From the cell containing the given text, extract its center point as [x, y] coordinate. 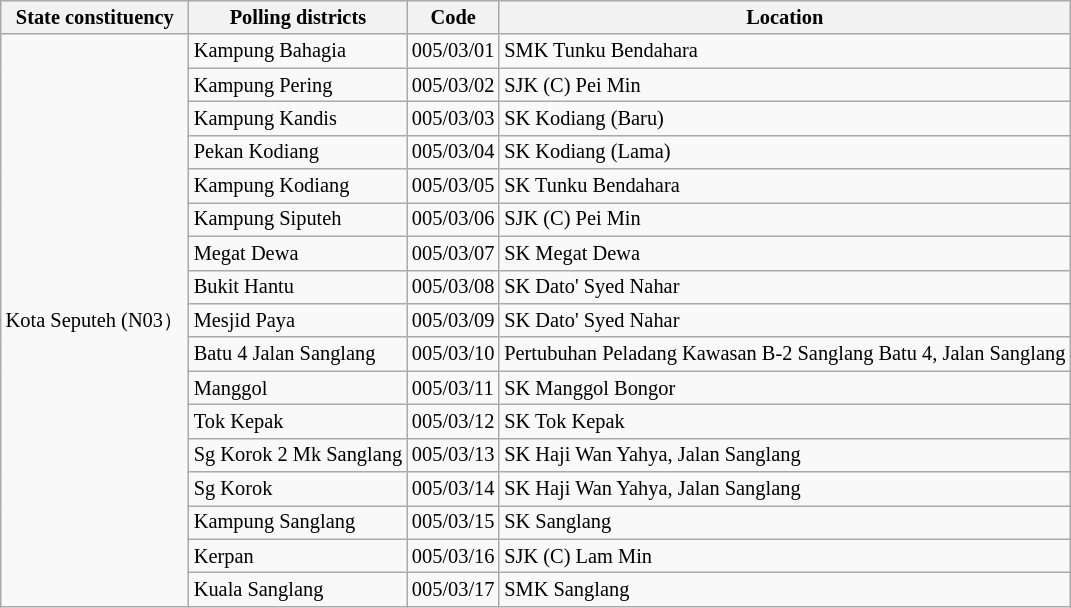
005/03/12 [453, 421]
SJK (C) Lam Min [784, 556]
Bukit Hantu [298, 287]
005/03/09 [453, 320]
005/03/14 [453, 489]
Pertubuhan Peladang Kawasan B-2 Sanglang Batu 4, Jalan Sanglang [784, 354]
Location [784, 17]
SK Sanglang [784, 522]
005/03/08 [453, 287]
Kuala Sanglang [298, 589]
Kerpan [298, 556]
Tok Kepak [298, 421]
Manggol [298, 388]
005/03/03 [453, 118]
005/03/05 [453, 186]
005/03/10 [453, 354]
Megat Dewa [298, 253]
Kampung Kandis [298, 118]
Kota Seputeh (N03） [95, 320]
005/03/02 [453, 85]
SK Tok Kepak [784, 421]
Kampung Siputeh [298, 219]
Mesjid Paya [298, 320]
Sg Korok [298, 489]
005/03/07 [453, 253]
005/03/13 [453, 455]
Kampung Bahagia [298, 51]
SMK Sanglang [784, 589]
SK Tunku Bendahara [784, 186]
005/03/11 [453, 388]
Sg Korok 2 Mk Sanglang [298, 455]
Pekan Kodiang [298, 152]
Batu 4 Jalan Sanglang [298, 354]
SK Kodiang (Baru) [784, 118]
Kampung Sanglang [298, 522]
Polling districts [298, 17]
005/03/01 [453, 51]
Kampung Pering [298, 85]
SK Kodiang (Lama) [784, 152]
005/03/04 [453, 152]
005/03/06 [453, 219]
005/03/17 [453, 589]
State constituency [95, 17]
SMK Tunku Bendahara [784, 51]
SK Megat Dewa [784, 253]
SK Manggol Bongor [784, 388]
Code [453, 17]
Kampung Kodiang [298, 186]
005/03/15 [453, 522]
005/03/16 [453, 556]
